Pinpoint the cell where the given text exists, returning its (x, y) midpoint coordinate. 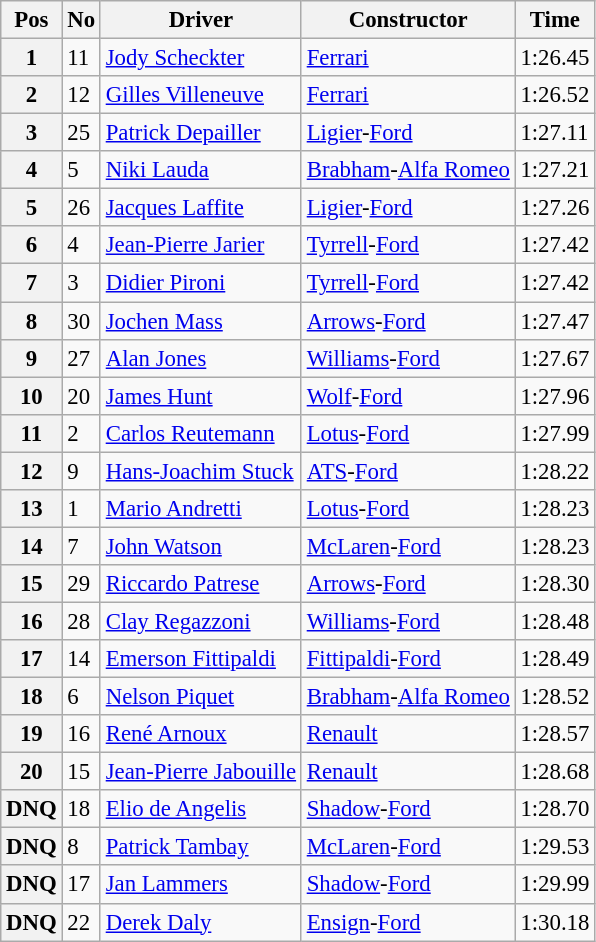
Mario Andretti (200, 509)
1:30.18 (555, 922)
1:28.52 (555, 697)
1:27.11 (555, 133)
1:28.22 (555, 471)
1:29.99 (555, 885)
1:26.45 (555, 58)
19 (32, 734)
1:28.30 (555, 584)
Riccardo Patrese (200, 584)
1:27.21 (555, 170)
1:28.68 (555, 772)
Jean-Pierre Jarier (200, 245)
Alan Jones (200, 358)
1:27.67 (555, 358)
Jody Scheckter (200, 58)
1:27.26 (555, 208)
10 (32, 396)
Derek Daly (200, 922)
29 (81, 584)
26 (81, 208)
Jan Lammers (200, 885)
1:28.57 (555, 734)
René Arnoux (200, 734)
Wolf-Ford (408, 396)
Jochen Mass (200, 321)
1:27.96 (555, 396)
27 (81, 358)
1:28.48 (555, 621)
Constructor (408, 20)
James Hunt (200, 396)
30 (81, 321)
Driver (200, 20)
1:27.99 (555, 433)
Fittipaldi-Ford (408, 659)
1:26.52 (555, 95)
Carlos Reutemann (200, 433)
Patrick Depailler (200, 133)
Elio de Angelis (200, 809)
28 (81, 621)
22 (81, 922)
1:29.53 (555, 847)
25 (81, 133)
Time (555, 20)
Jean-Pierre Jabouille (200, 772)
1:27.47 (555, 321)
1:28.70 (555, 809)
13 (32, 509)
John Watson (200, 546)
Gilles Villeneuve (200, 95)
Niki Lauda (200, 170)
ATS-Ford (408, 471)
Patrick Tambay (200, 847)
Didier Pironi (200, 283)
No (81, 20)
Emerson Fittipaldi (200, 659)
Jacques Laffite (200, 208)
Hans-Joachim Stuck (200, 471)
Pos (32, 20)
1:28.49 (555, 659)
Clay Regazzoni (200, 621)
Ensign-Ford (408, 922)
Nelson Piquet (200, 697)
